Locate the cell with the specified text and output its (x, y) center coordinate. 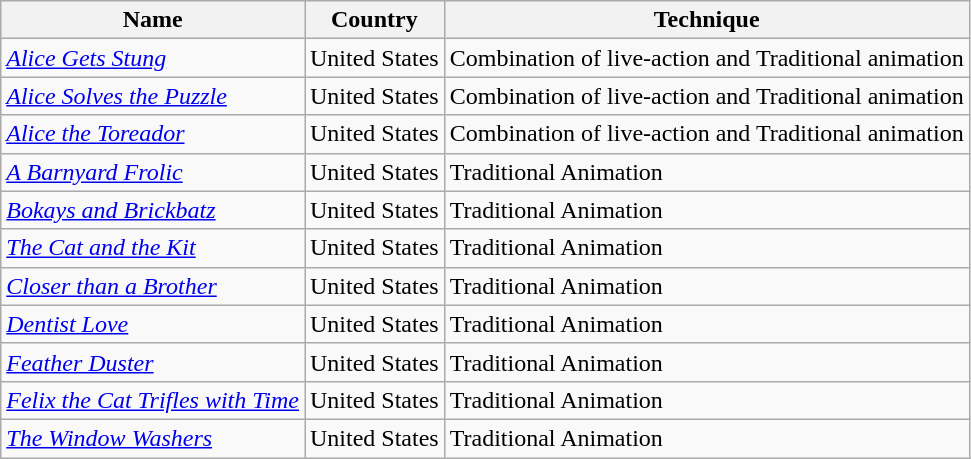
Country (374, 20)
The Cat and the Kit (153, 248)
A Barnyard Frolic (153, 172)
Bokays and Brickbatz (153, 210)
Feather Duster (153, 362)
The Window Washers (153, 438)
Alice Solves the Puzzle (153, 96)
Technique (706, 20)
Felix the Cat Trifles with Time (153, 400)
Alice Gets Stung (153, 58)
Name (153, 20)
Dentist Love (153, 324)
Alice the Toreador (153, 134)
Closer than a Brother (153, 286)
